Determine the [X, Y] coordinate at the center of the cell enclosing the given text.  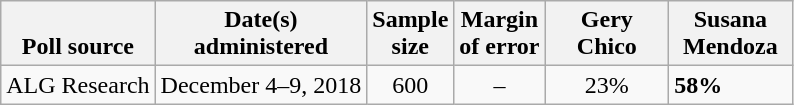
December 4–9, 2018 [261, 85]
23% [607, 85]
58% [731, 85]
Date(s)administered [261, 34]
SusanaMendoza [731, 34]
– [500, 85]
Marginof error [500, 34]
Poll source [78, 34]
ALG Research [78, 85]
Samplesize [410, 34]
600 [410, 85]
GeryChico [607, 34]
